Detect which cell encompasses the target text, then output its (X, Y) center coordinate. 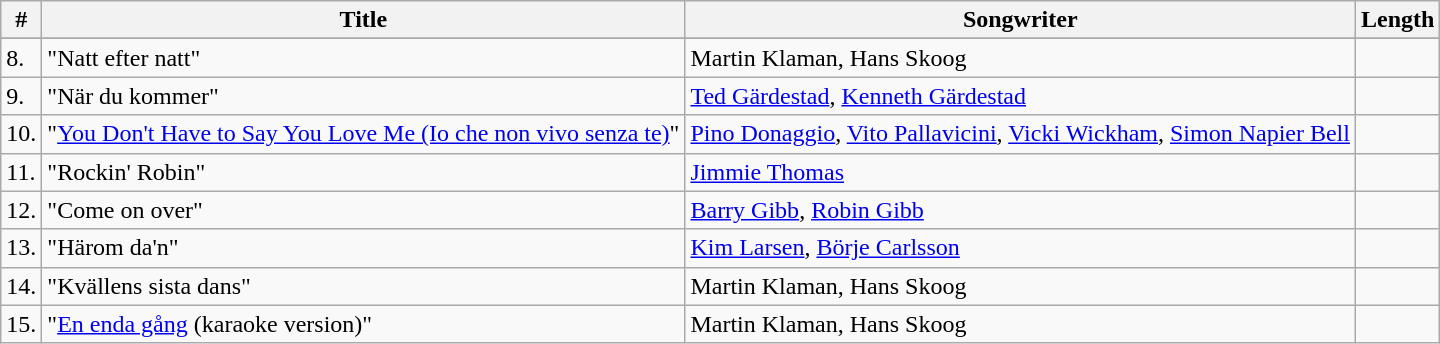
15. (22, 324)
10. (22, 134)
Title (364, 20)
Ted Gärdestad, Kenneth Gärdestad (1020, 96)
"Härom da'n" (364, 248)
"You Don't Have to Say You Love Me (Io che non vivo senza te)" (364, 134)
Songwriter (1020, 20)
14. (22, 286)
9. (22, 96)
12. (22, 210)
11. (22, 172)
"När du kommer" (364, 96)
8. (22, 58)
"Kvällens sista dans" (364, 286)
"Rockin' Robin" (364, 172)
Jimmie Thomas (1020, 172)
"En enda gång (karaoke version)" (364, 324)
# (22, 20)
Length (1397, 20)
Kim Larsen, Börje Carlsson (1020, 248)
13. (22, 248)
Barry Gibb, Robin Gibb (1020, 210)
Pino Donaggio, Vito Pallavicini, Vicki Wickham, Simon Napier Bell (1020, 134)
"Come on over" (364, 210)
"Natt efter natt" (364, 58)
